Output the [X, Y] coordinate of the center of the cell containing the given text.  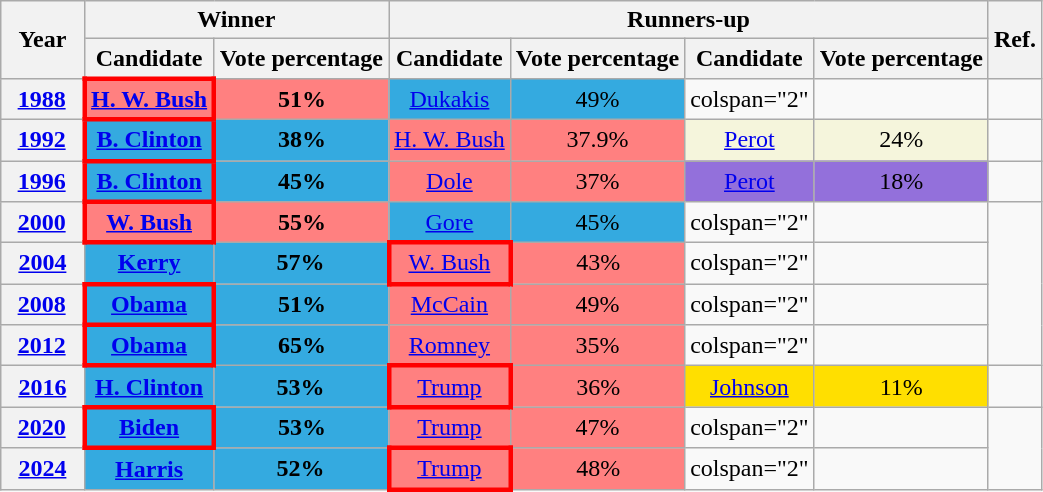
35% [597, 346]
Runners-up [688, 20]
1992 [42, 140]
Harris [149, 468]
2024 [42, 468]
H. Clinton [149, 386]
37.9% [597, 140]
37% [597, 180]
Year [42, 40]
24% [901, 140]
18% [901, 180]
Romney [449, 346]
2020 [42, 428]
Gore [449, 222]
11% [901, 386]
65% [301, 346]
Biden [149, 428]
Dole [449, 180]
McCain [449, 304]
2012 [42, 346]
2000 [42, 222]
2004 [42, 264]
47% [597, 428]
Johnson [750, 386]
55% [301, 222]
36% [597, 386]
1988 [42, 98]
2016 [42, 386]
38% [301, 140]
Ref. [1014, 40]
2008 [42, 304]
Winner [236, 20]
1996 [42, 180]
57% [301, 264]
43% [597, 264]
Kerry [149, 264]
Dukakis [449, 98]
52% [301, 468]
48% [597, 468]
